Find where the given text appears and provide that cell's center as (x, y) coordinate. 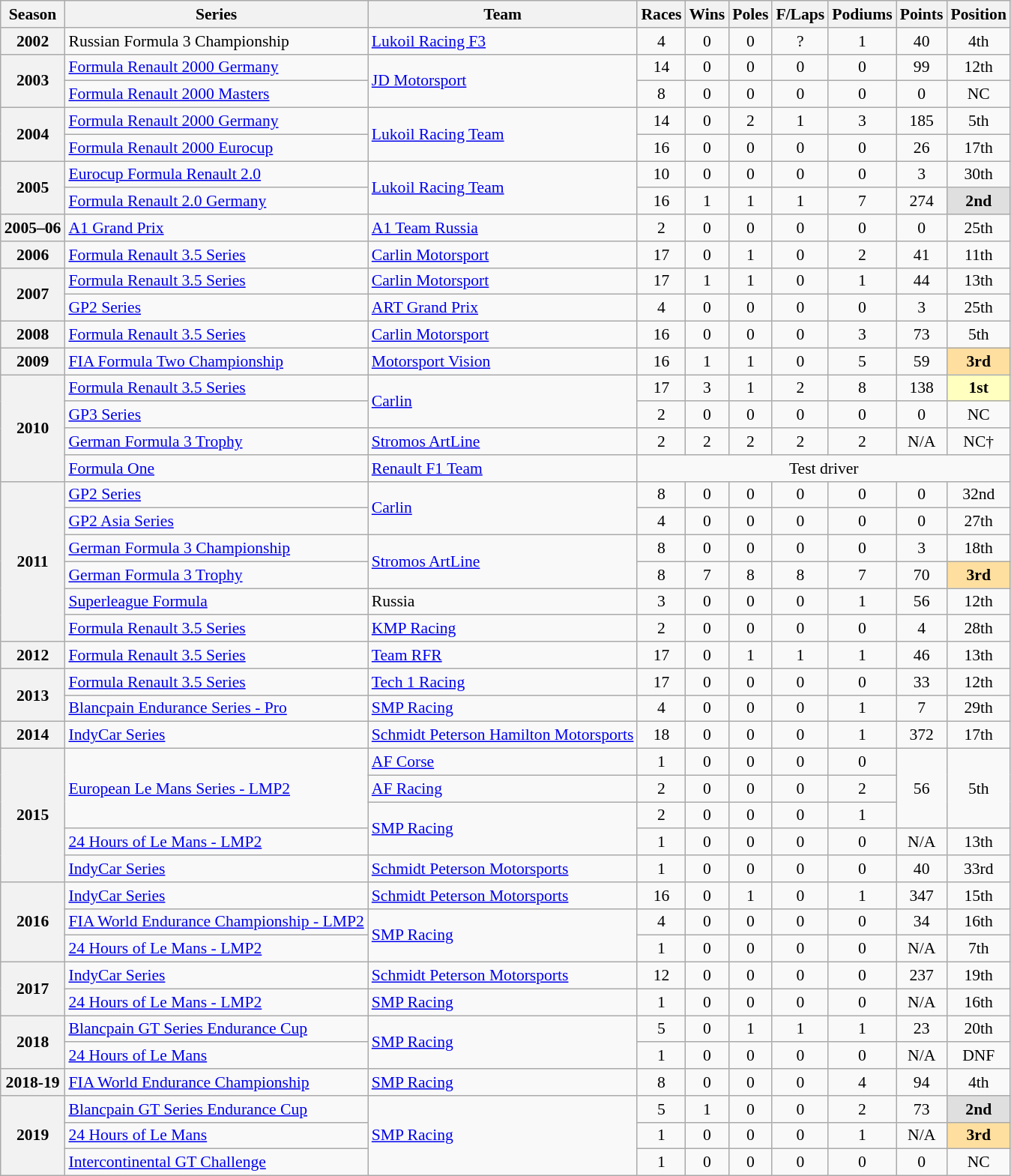
12 (661, 976)
2007 (33, 294)
32nd (978, 495)
11th (978, 255)
15th (978, 896)
Races (661, 14)
Formula One (216, 468)
F/Laps (800, 14)
26 (922, 148)
23 (922, 1029)
Wins (707, 14)
Intercontinental GT Challenge (216, 1163)
2019 (33, 1136)
185 (922, 121)
18 (661, 735)
Series (216, 14)
372 (922, 735)
2010 (33, 428)
FIA Formula Two Championship (216, 361)
Russia (503, 602)
30th (978, 175)
138 (922, 388)
347 (922, 896)
2008 (33, 335)
GP2 Asia Series (216, 522)
Eurocup Formula Renault 2.0 (216, 175)
Motorsport Vision (503, 361)
94 (922, 1082)
Schmidt Peterson Hamilton Motorsports (503, 735)
Poles (750, 14)
59 (922, 361)
237 (922, 976)
AF Corse (503, 762)
2014 (33, 735)
27th (978, 522)
European Le Mans Series - LMP2 (216, 788)
2005 (33, 187)
2012 (33, 655)
Blancpain Endurance Series - Pro (216, 708)
German Formula 3 Championship (216, 549)
Russian Formula 3 Championship (216, 41)
2018 (33, 1042)
Season (33, 14)
7th (978, 949)
28th (978, 629)
10 (661, 175)
Test driver (824, 468)
18th (978, 549)
A1 Grand Prix (216, 228)
KMP Racing (503, 629)
FIA World Endurance Championship (216, 1082)
A1 Team Russia (503, 228)
29th (978, 708)
34 (922, 922)
FIA World Endurance Championship - LMP2 (216, 922)
Formula Renault 2000 Eurocup (216, 148)
2005–06 (33, 228)
Team RFR (503, 655)
2004 (33, 135)
Podiums (862, 14)
Lukoil Racing F3 (503, 41)
33rd (978, 869)
2015 (33, 815)
33 (922, 682)
Formula Renault 2.0 Germany (216, 202)
2006 (33, 255)
Team (503, 14)
20th (978, 1029)
Position (978, 14)
2002 (33, 41)
Renault F1 Team (503, 468)
? (800, 41)
Superleague Formula (216, 602)
2018-19 (33, 1082)
Formula Renault 2000 Masters (216, 94)
2016 (33, 922)
2013 (33, 696)
44 (922, 281)
GP3 Series (216, 415)
41 (922, 255)
274 (922, 202)
JD Motorsport (503, 81)
2011 (33, 561)
ART Grand Prix (503, 308)
46 (922, 655)
2003 (33, 81)
70 (922, 575)
AF Racing (503, 788)
19th (978, 976)
1st (978, 388)
2009 (33, 361)
Tech 1 Racing (503, 682)
99 (922, 67)
Points (922, 14)
DNF (978, 1056)
NC† (978, 441)
2017 (33, 989)
